Extract the (X, Y) coordinate from the center of the cell holding the provided text.  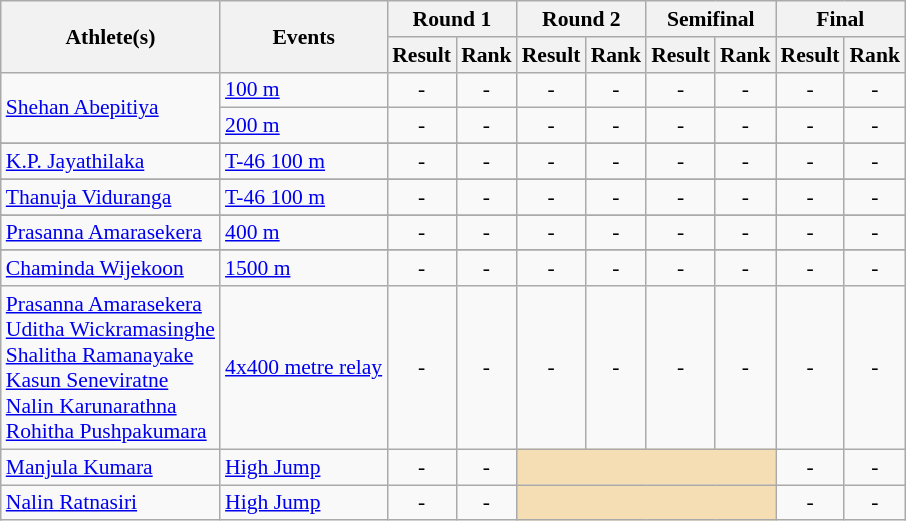
Semifinal (710, 19)
400 m (304, 233)
Chaminda Wijekoon (110, 269)
200 m (304, 126)
Shehan Abepitiya (110, 108)
100 m (304, 90)
Prasanna Amarasekera (110, 233)
Manjula Kumara (110, 467)
K.P. Jayathilaka (110, 162)
Prasanna AmarasekeraUditha Wickramasinghe Shalitha Ramanayake Kasun Seneviratne Nalin Karunarathna Rohitha Pushpakumara (110, 368)
4x400 metre relay (304, 368)
Round 1 (452, 19)
1500 m (304, 269)
Events (304, 36)
Nalin Ratnasiri (110, 503)
Round 2 (582, 19)
Athlete(s) (110, 36)
Final (840, 19)
Thanuja Viduranga (110, 197)
